Output the [x, y] coordinate of the center of the cell containing the given text.  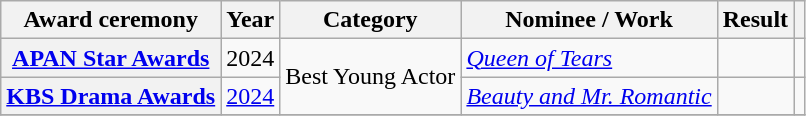
Award ceremony [111, 20]
Queen of Tears [589, 58]
Category [370, 20]
Year [250, 20]
Beauty and Mr. Romantic [589, 96]
Best Young Actor [370, 77]
KBS Drama Awards [111, 96]
Nominee / Work [589, 20]
APAN Star Awards [111, 58]
Result [755, 20]
